Detect which cell encompasses the target text, then output its (x, y) center coordinate. 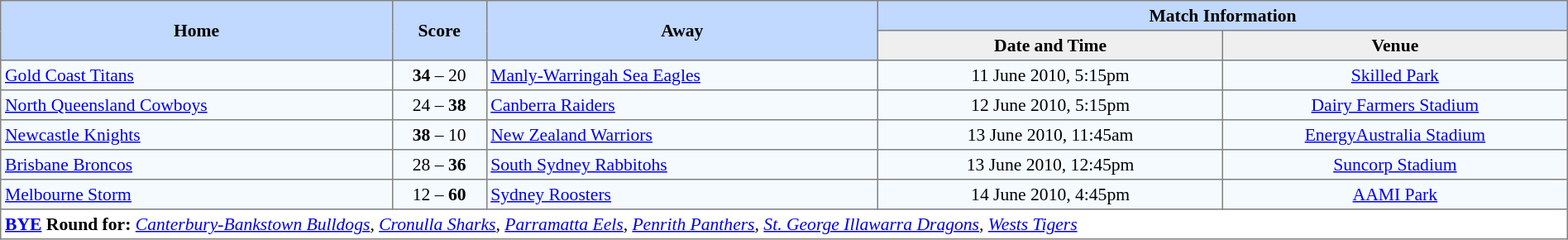
Match Information (1223, 16)
Gold Coast Titans (197, 75)
BYE Round for: Canterbury-Bankstown Bulldogs, Cronulla Sharks, Parramatta Eels, Penrith Panthers, St. George Illawarra Dragons, Wests Tigers (784, 224)
24 – 38 (439, 105)
Sydney Roosters (682, 194)
34 – 20 (439, 75)
Date and Time (1050, 46)
11 June 2010, 5:15pm (1050, 75)
Suncorp Stadium (1394, 165)
12 – 60 (439, 194)
Venue (1394, 46)
North Queensland Cowboys (197, 105)
Score (439, 31)
Home (197, 31)
38 – 10 (439, 135)
Manly-Warringah Sea Eagles (682, 75)
Newcastle Knights (197, 135)
14 June 2010, 4:45pm (1050, 194)
13 June 2010, 12:45pm (1050, 165)
12 June 2010, 5:15pm (1050, 105)
Canberra Raiders (682, 105)
Dairy Farmers Stadium (1394, 105)
13 June 2010, 11:45am (1050, 135)
Melbourne Storm (197, 194)
Brisbane Broncos (197, 165)
EnergyAustralia Stadium (1394, 135)
Away (682, 31)
New Zealand Warriors (682, 135)
AAMI Park (1394, 194)
Skilled Park (1394, 75)
South Sydney Rabbitohs (682, 165)
28 – 36 (439, 165)
